Return [x, y] of the center of cell containing provided text 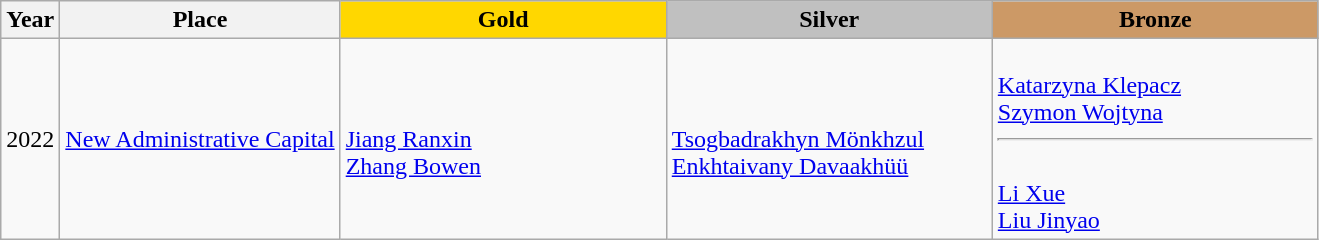
Place [200, 20]
Year [30, 20]
New Administrative Capital [200, 139]
Gold [503, 20]
Bronze [1155, 20]
Jiang RanxinZhang Bowen [503, 139]
2022 [30, 139]
Tsogbadrakhyn MönkhzulEnkhtaivany Davaakhüü [829, 139]
Katarzyna KlepaczSzymon WojtynaLi XueLiu Jinyao [1155, 139]
Silver [829, 20]
